Determine the [x, y] coordinate at the center of the cell enclosing the given text.  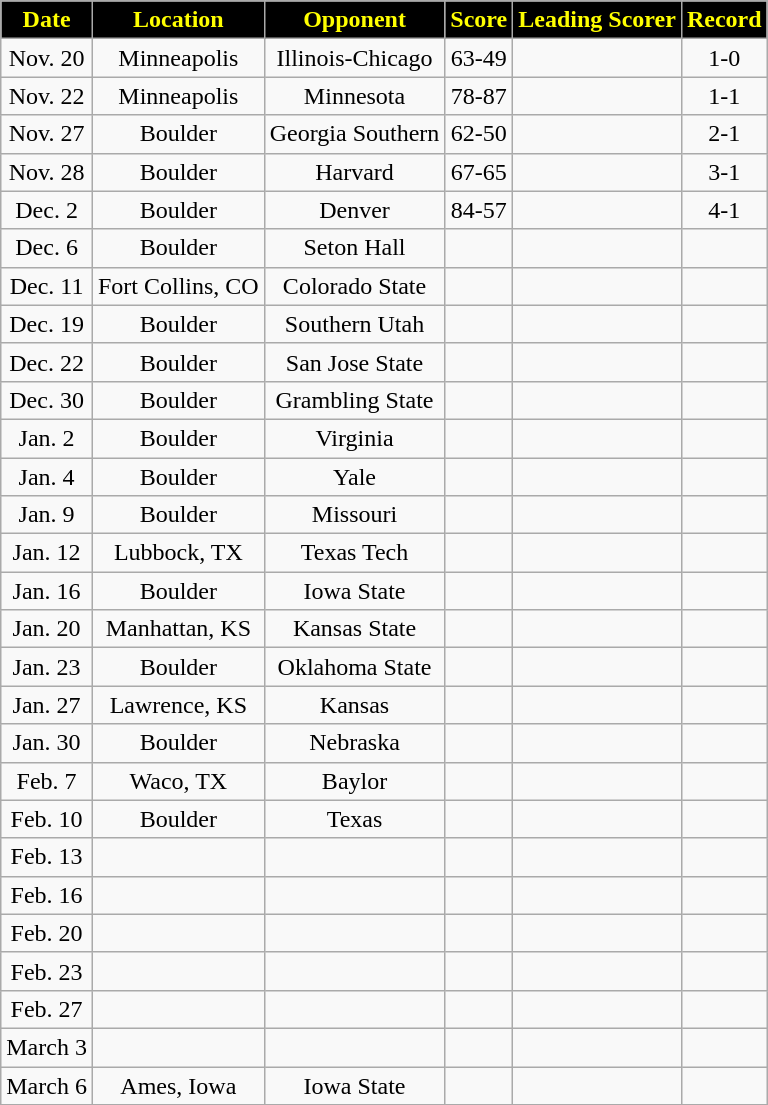
Harvard [354, 172]
Southern Utah [354, 324]
March 6 [47, 1085]
Nov. 27 [47, 134]
Dec. 22 [47, 362]
63-49 [479, 58]
1-0 [724, 58]
Yale [354, 477]
Dec. 11 [47, 286]
2-1 [724, 134]
67-65 [479, 172]
March 3 [47, 1047]
Dec. 19 [47, 324]
Virginia [354, 438]
Feb. 20 [47, 933]
Grambling State [354, 400]
Waco, TX [178, 781]
Jan. 12 [47, 553]
84-57 [479, 210]
Jan. 30 [47, 743]
Georgia Southern [354, 134]
Kansas State [354, 629]
Illinois-Chicago [354, 58]
Lubbock, TX [178, 553]
1-1 [724, 96]
Feb. 16 [47, 895]
Jan. 4 [47, 477]
Date [47, 20]
Lawrence, KS [178, 705]
Colorado State [354, 286]
Dec. 2 [47, 210]
Jan. 2 [47, 438]
Jan. 20 [47, 629]
Texas [354, 819]
Nov. 20 [47, 58]
Denver [354, 210]
Minnesota [354, 96]
Missouri [354, 515]
62-50 [479, 134]
Seton Hall [354, 248]
Jan. 16 [47, 591]
Texas Tech [354, 553]
Nov. 22 [47, 96]
Jan. 9 [47, 515]
Feb. 23 [47, 971]
Nebraska [354, 743]
3-1 [724, 172]
Opponent [354, 20]
Kansas [354, 705]
Record [724, 20]
San Jose State [354, 362]
Dec. 6 [47, 248]
Baylor [354, 781]
Jan. 27 [47, 705]
Oklahoma State [354, 667]
Score [479, 20]
Fort Collins, CO [178, 286]
4-1 [724, 210]
Dec. 30 [47, 400]
78-87 [479, 96]
Feb. 13 [47, 857]
Feb. 10 [47, 819]
Manhattan, KS [178, 629]
Feb. 7 [47, 781]
Ames, Iowa [178, 1085]
Feb. 27 [47, 1009]
Jan. 23 [47, 667]
Leading Scorer [598, 20]
Location [178, 20]
Nov. 28 [47, 172]
